Search for the cell housing the specified text and yield its (X, Y) center coordinate. 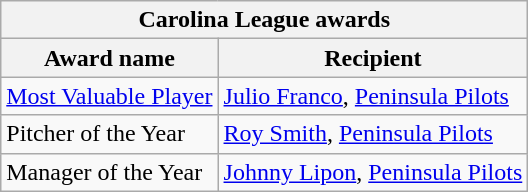
Roy Smith, Peninsula Pilots (373, 134)
Recipient (373, 58)
Johnny Lipon, Peninsula Pilots (373, 172)
Award name (110, 58)
Carolina League awards (264, 20)
Manager of the Year (110, 172)
Pitcher of the Year (110, 134)
Most Valuable Player (110, 96)
Julio Franco, Peninsula Pilots (373, 96)
